Provide the (x, y) coordinate of the cell's center where the given text is located.  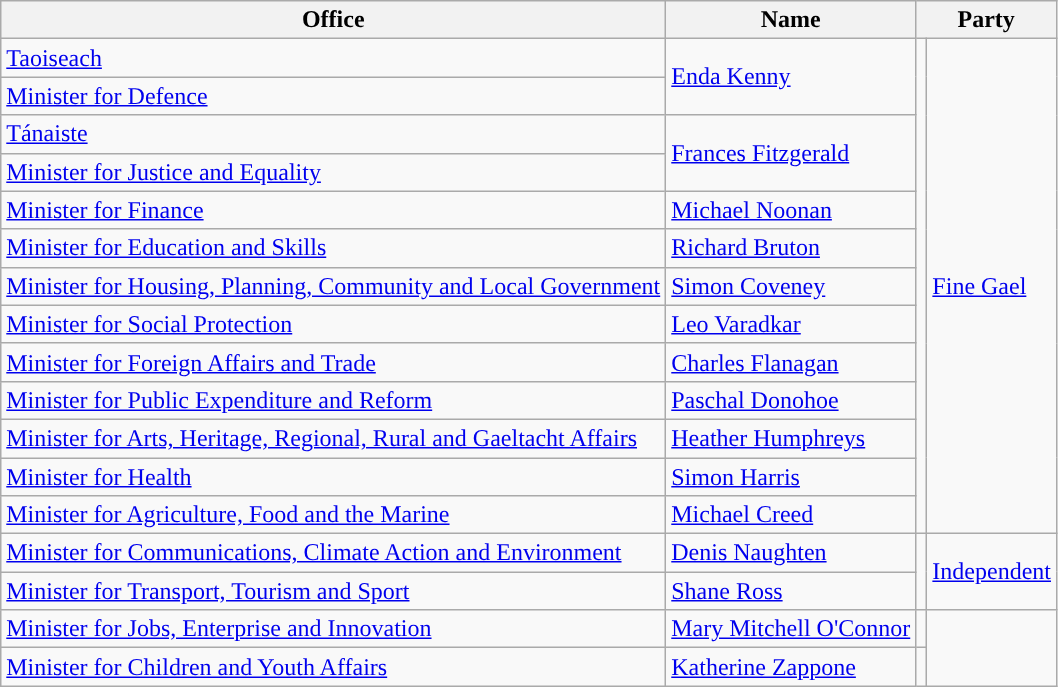
Minister for Children and Youth Affairs (334, 667)
Paschal Donohoe (791, 400)
Minister for Arts, Heritage, Regional, Rural and Gaeltacht Affairs (334, 438)
Simon Harris (791, 477)
Michael Noonan (791, 210)
Minister for Defence (334, 96)
Tánaiste (334, 134)
Party (986, 20)
Heather Humphreys (791, 438)
Minister for Jobs, Enterprise and Innovation (334, 629)
Minister for Social Protection (334, 324)
Mary Mitchell O'Connor (791, 629)
Shane Ross (791, 591)
Minister for Finance (334, 210)
Taoiseach (334, 58)
Katherine Zappone (791, 667)
Minister for Justice and Equality (334, 172)
Name (791, 20)
Frances Fitzgerald (791, 153)
Enda Kenny (791, 77)
Minister for Transport, Tourism and Sport (334, 591)
Minister for Communications, Climate Action and Environment (334, 553)
Minister for Agriculture, Food and the Marine (334, 515)
Office (334, 20)
Minister for Housing, Planning, Community and Local Government (334, 286)
Minister for Education and Skills (334, 248)
Denis Naughten (791, 553)
Fine Gael (992, 286)
Minister for Foreign Affairs and Trade (334, 362)
Minister for Public Expenditure and Reform (334, 400)
Simon Coveney (791, 286)
Charles Flanagan (791, 362)
Michael Creed (791, 515)
Richard Bruton (791, 248)
Leo Varadkar (791, 324)
Independent (992, 572)
Minister for Health (334, 477)
